Return the [X, Y] coordinate for the center point of the cell that contains the specified text.  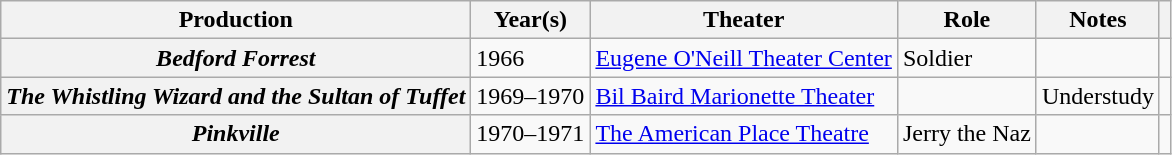
Notes [1098, 20]
Bil Baird Marionette Theater [744, 96]
Year(s) [530, 20]
Bedford Forrest [236, 58]
Eugene O'Neill Theater Center [744, 58]
Jerry the Naz [966, 134]
The American Place Theatre [744, 134]
1969–1970 [530, 96]
The Whistling Wizard and the Sultan of Tuffet [236, 96]
Understudy [1098, 96]
Role [966, 20]
1966 [530, 58]
Soldier [966, 58]
Theater [744, 20]
1970–1971 [530, 134]
Production [236, 20]
Pinkville [236, 134]
